Return the (x, y) coordinate for the center point of the cell that contains the specified text.  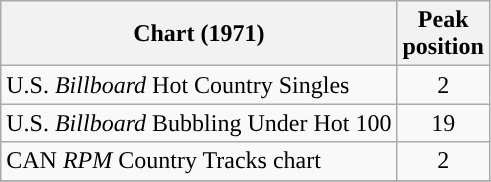
CAN RPM Country Tracks chart (199, 161)
U.S. Billboard Hot Country Singles (199, 85)
Chart (1971) (199, 34)
19 (443, 123)
U.S. Billboard Bubbling Under Hot 100 (199, 123)
Peakposition (443, 34)
